Determine the (x, y) coordinate at the center of the cell enclosing the given text.  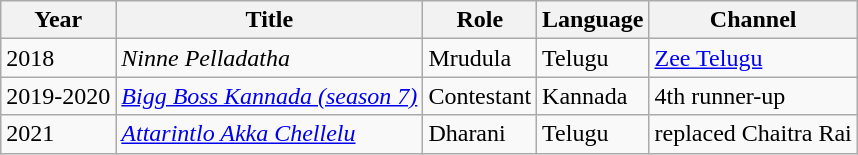
Contestant (480, 96)
Mrudula (480, 58)
Attarintlo Akka Chellelu (270, 134)
2019-2020 (58, 96)
Dharani (480, 134)
Channel (753, 20)
Ninne Pelladatha (270, 58)
replaced Chaitra Rai (753, 134)
Language (593, 20)
Role (480, 20)
Zee Telugu (753, 58)
Year (58, 20)
2021 (58, 134)
4th runner-up (753, 96)
Kannada (593, 96)
Bigg Boss Kannada (season 7) (270, 96)
Title (270, 20)
2018 (58, 58)
